Find where the given text appears and provide that cell's center as (X, Y) coordinate. 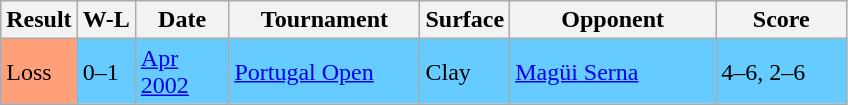
Date (182, 20)
Result (39, 20)
Surface (465, 20)
Portugal Open (324, 72)
4–6, 2–6 (782, 72)
Score (782, 20)
0–1 (106, 72)
Magüi Serna (613, 72)
Apr 2002 (182, 72)
Loss (39, 72)
Clay (465, 72)
W-L (106, 20)
Tournament (324, 20)
Opponent (613, 20)
